Find where the given text appears and provide that cell's center as (x, y) coordinate. 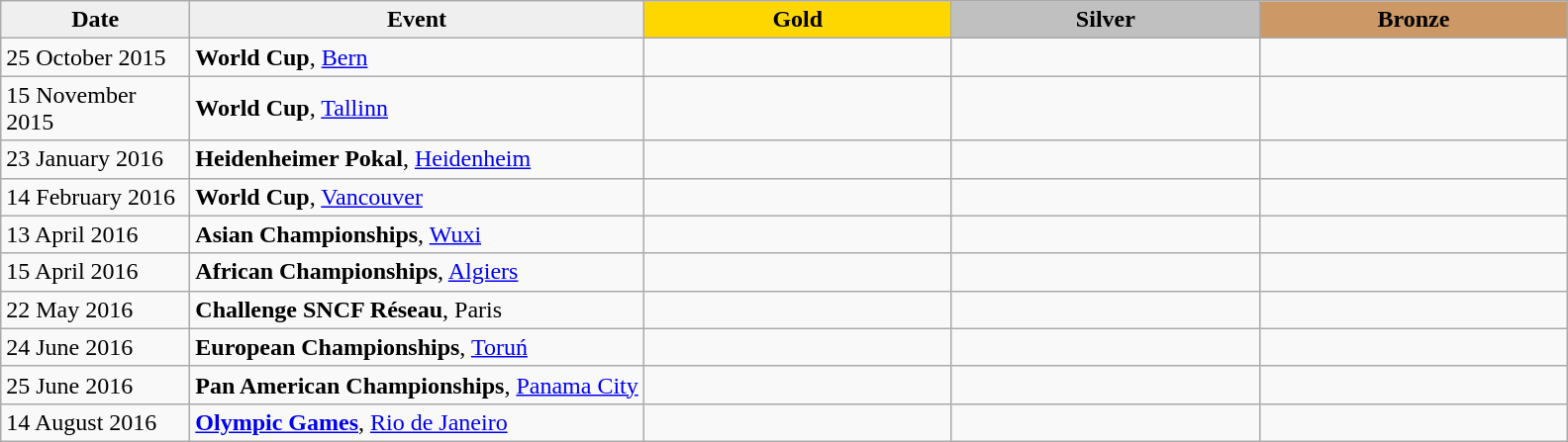
Gold (798, 20)
25 June 2016 (95, 385)
Challenge SNCF Réseau, Paris (417, 309)
World Cup, Bern (417, 57)
25 October 2015 (95, 57)
African Championships, Algiers (417, 272)
24 June 2016 (95, 347)
Pan American Championships, Panama City (417, 385)
Date (95, 20)
22 May 2016 (95, 309)
Silver (1105, 20)
Heidenheimer Pokal, Heidenheim (417, 159)
European Championships, Toruń (417, 347)
World Cup, Vancouver (417, 197)
Event (417, 20)
Asian Championships, Wuxi (417, 234)
14 August 2016 (95, 422)
13 April 2016 (95, 234)
14 February 2016 (95, 197)
23 January 2016 (95, 159)
World Cup, Tallinn (417, 109)
15 November 2015 (95, 109)
Bronze (1414, 20)
Olympic Games, Rio de Janeiro (417, 422)
15 April 2016 (95, 272)
